Provide the [x, y] coordinate of the cell's center where the given text is located.  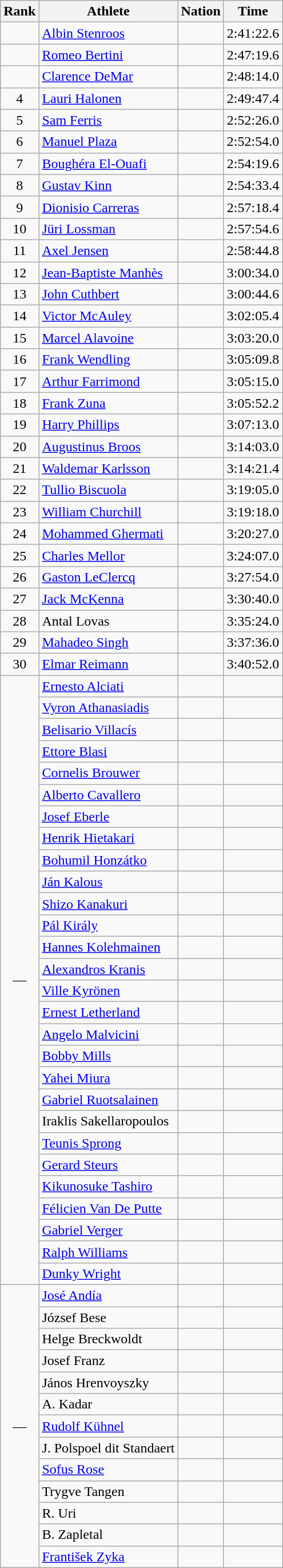
Marcel Alavoine [109, 338]
Antal Lovas [109, 620]
3:05:15.0 [253, 381]
3:20:27.0 [253, 534]
3:19:18.0 [253, 512]
Ernesto Alciati [109, 686]
2:47:19.6 [253, 55]
Josef Franz [109, 1361]
Ján Kalous [109, 882]
28 [19, 620]
Ralph Williams [109, 1252]
3:37:36.0 [253, 643]
3:35:24.0 [253, 620]
27 [19, 599]
23 [19, 512]
14 [19, 316]
Angelo Malvicini [109, 1034]
Frank Zuna [109, 403]
Waldemar Karlsson [109, 468]
József Bese [109, 1317]
Harry Phillips [109, 425]
22 [19, 490]
Josef Eberle [109, 817]
2:52:54.0 [253, 142]
Albin Stenroos [109, 33]
Gabriel Ruotsalainen [109, 1100]
Victor McAuley [109, 316]
Belisario Villacís [109, 730]
Gaston LeClercq [109, 577]
26 [19, 577]
Athlete [109, 11]
15 [19, 338]
Tullio Biscuola [109, 490]
6 [19, 142]
3:14:03.0 [253, 447]
Pál Király [109, 925]
Arthur Farrimond [109, 381]
13 [19, 295]
Ettore Blasi [109, 751]
16 [19, 360]
Cornelis Brouwer [109, 773]
3:40:52.0 [253, 664]
Jean-Baptiste Manhès [109, 273]
Hannes Kolehmainen [109, 947]
3:00:34.0 [253, 273]
2:57:54.6 [253, 229]
3:03:20.0 [253, 338]
Ernest Letherland [109, 1013]
12 [19, 273]
Félicien Van De Putte [109, 1208]
Gustav Kinn [109, 185]
Gerard Steurs [109, 1165]
Mahadeo Singh [109, 643]
Sam Ferris [109, 120]
Henrik Hietakari [109, 838]
2:54:33.4 [253, 185]
Clarence DeMar [109, 77]
8 [19, 185]
Teunis Sprong [109, 1143]
William Churchill [109, 512]
Boughéra El-Ouafi [109, 164]
Dunky Wright [109, 1273]
Elmar Reimann [109, 664]
11 [19, 250]
Dionisio Carreras [109, 207]
3:05:52.2 [253, 403]
21 [19, 468]
2:52:26.0 [253, 120]
Sofus Rose [109, 1470]
2:49:47.4 [253, 98]
Trygve Tangen [109, 1491]
Time [253, 11]
Alexandros Kranis [109, 969]
John Cuthbert [109, 295]
25 [19, 555]
János Hrenvoyszky [109, 1383]
17 [19, 381]
Gabriel Verger [109, 1230]
Manuel Plaza [109, 142]
Rank [19, 11]
19 [19, 425]
Bohumil Honzátko [109, 860]
3:19:05.0 [253, 490]
Mohammed Ghermati [109, 534]
Augustinus Broos [109, 447]
3:05:09.8 [253, 360]
José Andía [109, 1295]
Kikunosuke Tashiro [109, 1187]
Vyron Athanasiadis [109, 708]
24 [19, 534]
3:24:07.0 [253, 555]
2:54:19.6 [253, 164]
Frank Wendling [109, 360]
Yahei Miura [109, 1078]
3:07:13.0 [253, 425]
Ville Kyrönen [109, 991]
7 [19, 164]
J. Polspoel dit Standaert [109, 1448]
Lauri Halonen [109, 98]
3:30:40.0 [253, 599]
B. Zapletal [109, 1535]
3:14:21.4 [253, 468]
30 [19, 664]
R. Uri [109, 1513]
2:41:22.6 [253, 33]
Jüri Lossman [109, 229]
Charles Mellor [109, 555]
10 [19, 229]
18 [19, 403]
29 [19, 643]
20 [19, 447]
Shizo Kanakuri [109, 904]
A. Kadar [109, 1404]
2:48:14.0 [253, 77]
Axel Jensen [109, 250]
Iraklis Sakellaropoulos [109, 1121]
3:27:54.0 [253, 577]
4 [19, 98]
3:02:05.4 [253, 316]
Nation [201, 11]
5 [19, 120]
Romeo Bertini [109, 55]
František Zyka [109, 1557]
Rudolf Kühnel [109, 1426]
2:58:44.8 [253, 250]
Jack McKenna [109, 599]
9 [19, 207]
Alberto Cavallero [109, 795]
Bobby Mills [109, 1056]
2:57:18.4 [253, 207]
Helge Breckwoldt [109, 1339]
3:00:44.6 [253, 295]
